Scan for the cell matching the given text and deliver its (X, Y) coordinate at center. 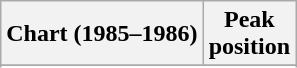
Chart (1985–1986) (102, 34)
Peak position (249, 34)
